Return (X, Y) of the center of cell containing provided text 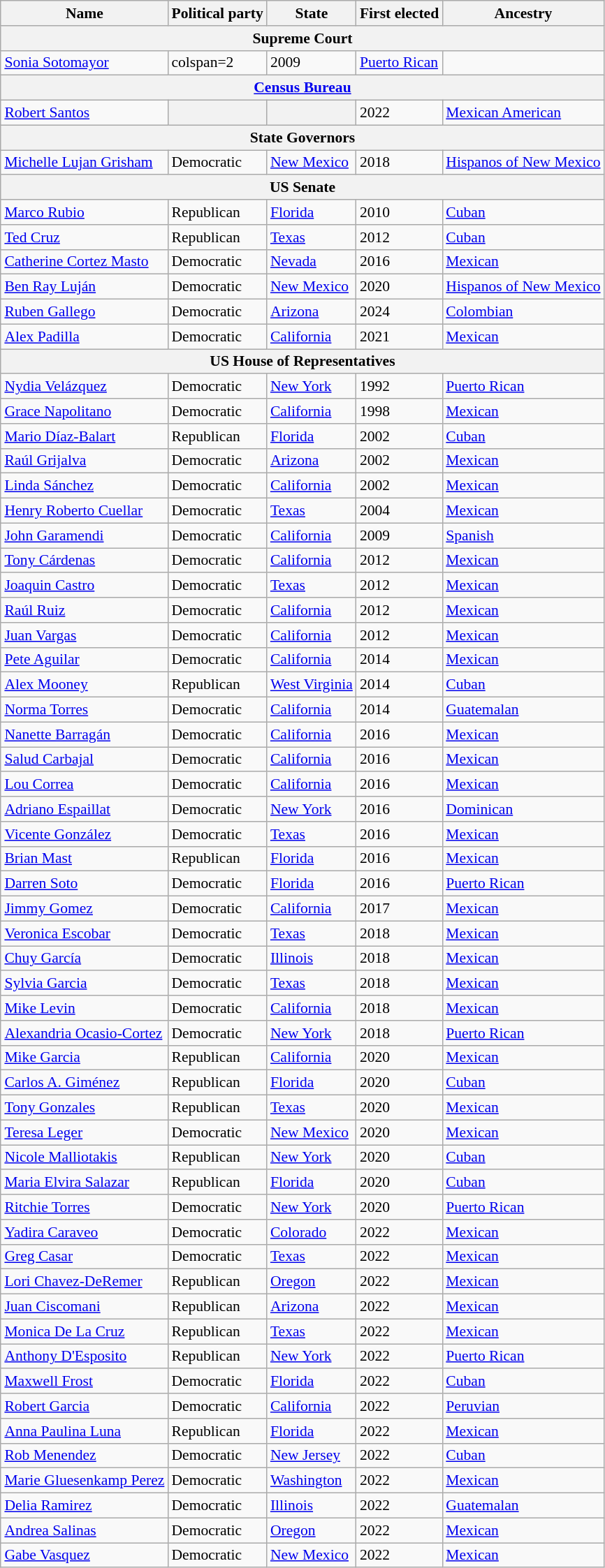
Rob Menendez (84, 1456)
Lou Correa (84, 784)
Salud Carbajal (84, 760)
First elected (400, 13)
Spanish (523, 535)
Juan Ciscomani (84, 1306)
Ancestry (523, 13)
Andrea Salinas (84, 1530)
Juan Vargas (84, 635)
1992 (400, 386)
Alexandria Ocasio-Cortez (84, 1033)
2010 (400, 212)
Ted Cruz (84, 237)
Washington (312, 1481)
Tony Gonzales (84, 1107)
Ben Ray Luján (84, 287)
Name (84, 13)
Anna Paulina Luna (84, 1430)
Darren Soto (84, 884)
Pete Aguilar (84, 660)
Nicole Malliotakis (84, 1157)
West Virginia (312, 685)
Alex Padilla (84, 336)
Maria Elvira Salazar (84, 1182)
Gabe Vasquez (84, 1555)
Census Bureau (302, 88)
US House of Representatives (302, 362)
Ruben Gallego (84, 311)
2004 (400, 510)
Raúl Ruiz (84, 610)
Nydia Velázquez (84, 386)
Greg Casar (84, 1257)
Robert Garcia (84, 1406)
Anthony D'Esposito (84, 1356)
Monica De La Cruz (84, 1331)
Political party (217, 13)
Brian Mast (84, 859)
Michelle Lujan Grisham (84, 162)
Delia Ramirez (84, 1505)
Nanette Barragán (84, 734)
Marie Gluesenkamp Perez (84, 1481)
Alex Mooney (84, 685)
Joaquin Castro (84, 585)
Supreme Court (302, 38)
New Jersey (312, 1456)
John Garamendi (84, 535)
Dominican (523, 809)
Peruvian (523, 1406)
Mike Garcia (84, 1058)
Veronica Escobar (84, 933)
Teresa Leger (84, 1132)
Carlos A. Giménez (84, 1083)
Marco Rubio (84, 212)
US Senate (302, 187)
Lori Chavez-DeRemer (84, 1282)
Raúl Grijalva (84, 461)
Grace Napolitano (84, 411)
1998 (400, 411)
Chuy García (84, 958)
Maxwell Frost (84, 1381)
Henry Roberto Cuellar (84, 510)
Colombian (523, 311)
Robert Santos (84, 112)
Jimmy Gomez (84, 908)
State (312, 13)
Linda Sánchez (84, 486)
Sylvia Garcia (84, 983)
2024 (400, 311)
Adriano Espaillat (84, 809)
Catherine Cortez Masto (84, 262)
Norma Torres (84, 709)
colspan=2 (217, 63)
Mario Díaz-Balart (84, 436)
Colorado (312, 1232)
Mike Levin (84, 1008)
2017 (400, 908)
2021 (400, 336)
Ritchie Torres (84, 1207)
Yadira Caraveo (84, 1232)
State Governors (302, 138)
Tony Cárdenas (84, 560)
Vicente González (84, 834)
Nevada (312, 262)
Sonia Sotomayor (84, 63)
Mexican American (523, 112)
